Capture the cell that displays the provided text and extract its [X, Y] central coordinate. 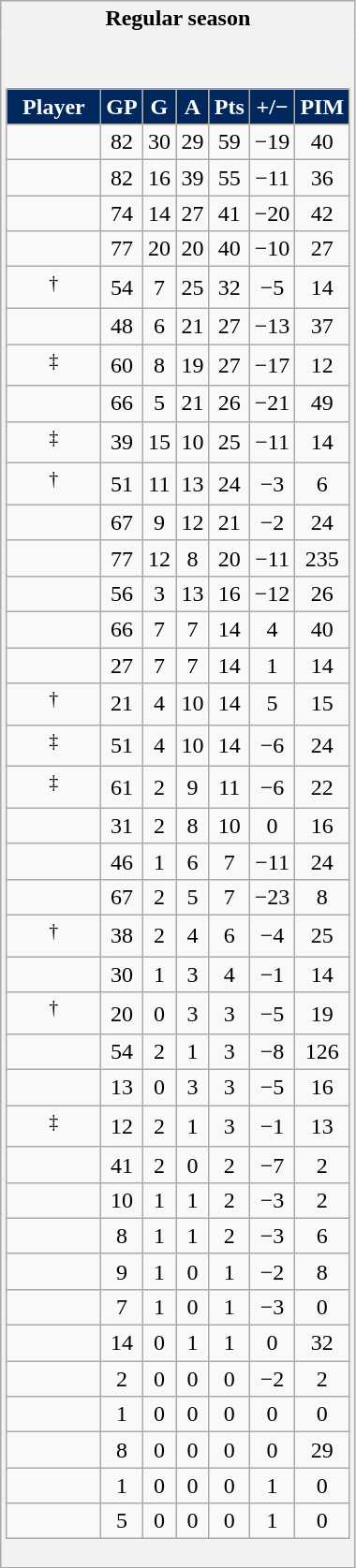
−7 [272, 1165]
−17 [272, 365]
−21 [272, 403]
Regular season [178, 19]
GP [122, 107]
−19 [272, 142]
42 [322, 213]
56 [122, 593]
G [159, 107]
+/− [272, 107]
38 [122, 936]
−8 [272, 1052]
−20 [272, 213]
−23 [272, 897]
37 [322, 326]
PIM [322, 107]
36 [322, 178]
Player [54, 107]
126 [322, 1052]
49 [322, 403]
−10 [272, 249]
A [193, 107]
Pts [229, 107]
61 [122, 788]
22 [322, 788]
−4 [272, 936]
59 [229, 142]
−13 [272, 326]
48 [122, 326]
46 [122, 861]
60 [122, 365]
−12 [272, 593]
74 [122, 213]
235 [322, 558]
55 [229, 178]
31 [122, 826]
